Identify which cell holds the provided text, then report its (X, Y) central coordinate. 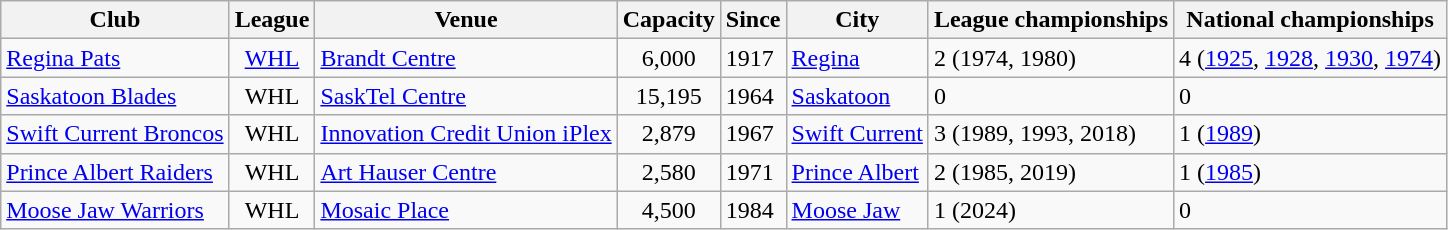
SaskTel Centre (466, 96)
1971 (753, 172)
Since (753, 20)
League championships (1050, 20)
6,000 (668, 58)
Swift Current Broncos (115, 134)
Moose Jaw (857, 210)
Saskatoon Blades (115, 96)
1 (1985) (1310, 172)
League (272, 20)
2,879 (668, 134)
Prince Albert Raiders (115, 172)
4,500 (668, 210)
15,195 (668, 96)
Regina Pats (115, 58)
1 (2024) (1050, 210)
City (857, 20)
Brandt Centre (466, 58)
Innovation Credit Union iPlex (466, 134)
1917 (753, 58)
1967 (753, 134)
2,580 (668, 172)
4 (1925, 1928, 1930, 1974) (1310, 58)
National championships (1310, 20)
Capacity (668, 20)
Club (115, 20)
1 (1989) (1310, 134)
3 (1989, 1993, 2018) (1050, 134)
1984 (753, 210)
Venue (466, 20)
Saskatoon (857, 96)
Moose Jaw Warriors (115, 210)
Prince Albert (857, 172)
Mosaic Place (466, 210)
Swift Current (857, 134)
Regina (857, 58)
2 (1985, 2019) (1050, 172)
2 (1974, 1980) (1050, 58)
1964 (753, 96)
Art Hauser Centre (466, 172)
